Identify which cell holds the provided text, then report its (X, Y) central coordinate. 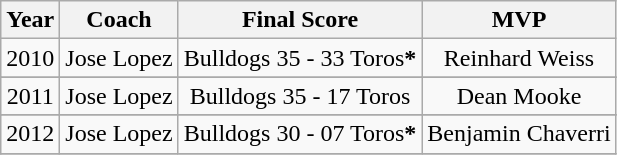
MVP (519, 20)
Dean Mooke (519, 96)
Bulldogs 30 - 07 Toros* (300, 134)
2011 (30, 96)
Bulldogs 35 - 33 Toros* (300, 58)
Year (30, 20)
Coach (119, 20)
2012 (30, 134)
2010 (30, 58)
Benjamin Chaverri (519, 134)
Final Score (300, 20)
Bulldogs 35 - 17 Toros (300, 96)
Reinhard Weiss (519, 58)
